Extract the [x, y] coordinate from the center of the cell holding the provided text.  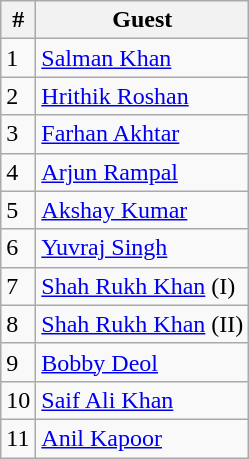
11 [18, 438]
4 [18, 172]
Akshay Kumar [142, 210]
9 [18, 362]
6 [18, 248]
1 [18, 58]
Bobby Deol [142, 362]
# [18, 20]
8 [18, 324]
Shah Rukh Khan (I) [142, 286]
3 [18, 134]
Hrithik Roshan [142, 96]
Shah Rukh Khan (II) [142, 324]
Salman Khan [142, 58]
2 [18, 96]
Arjun Rampal [142, 172]
Saif Ali Khan [142, 400]
10 [18, 400]
Farhan Akhtar [142, 134]
7 [18, 286]
Yuvraj Singh [142, 248]
Guest [142, 20]
5 [18, 210]
Anil Kapoor [142, 438]
